From the cell containing the given text, extract its center point as (x, y) coordinate. 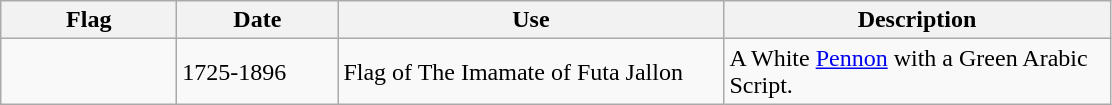
Date (258, 20)
Flag of The Imamate of Futa Jallon (531, 72)
Description (917, 20)
Flag (89, 20)
1725-1896 (258, 72)
Use (531, 20)
A White Pennon with a Green Arabic Script. (917, 72)
